Extract the (X, Y) coordinate from the center of the cell holding the provided text.  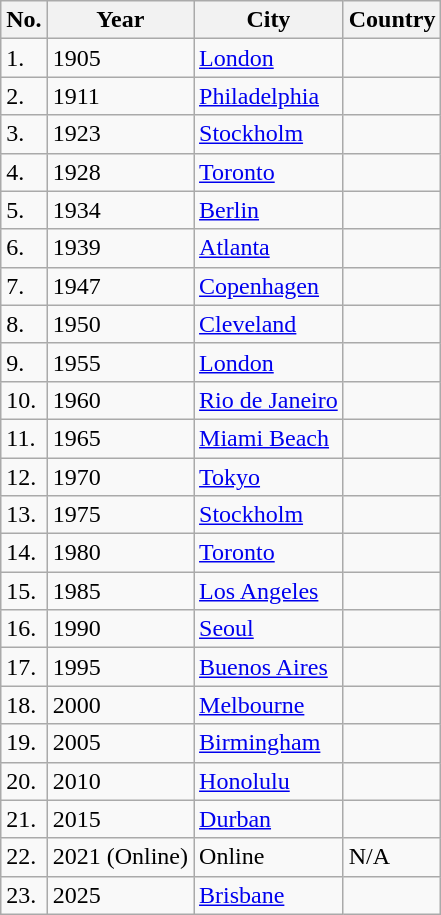
1. (24, 58)
5. (24, 210)
Cleveland (269, 324)
2021 (Online) (120, 857)
Philadelphia (269, 96)
1934 (120, 210)
1911 (120, 96)
1965 (120, 438)
Rio de Janeiro (269, 400)
Seoul (269, 629)
City (269, 20)
1928 (120, 172)
Buenos Aires (269, 667)
1939 (120, 248)
2000 (120, 705)
2. (24, 96)
Miami Beach (269, 438)
12. (24, 477)
Country (392, 20)
8. (24, 324)
1970 (120, 477)
No. (24, 20)
10. (24, 400)
Year (120, 20)
N/A (392, 857)
1950 (120, 324)
Birmingham (269, 743)
1995 (120, 667)
2010 (120, 781)
2025 (120, 895)
13. (24, 515)
16. (24, 629)
22. (24, 857)
14. (24, 553)
Honolulu (269, 781)
1990 (120, 629)
Berlin (269, 210)
Copenhagen (269, 286)
1975 (120, 515)
2015 (120, 819)
9. (24, 362)
Durban (269, 819)
1985 (120, 591)
1960 (120, 400)
Los Angeles (269, 591)
2005 (120, 743)
15. (24, 591)
21. (24, 819)
11. (24, 438)
17. (24, 667)
Melbourne (269, 705)
Atlanta (269, 248)
Tokyo (269, 477)
4. (24, 172)
Brisbane (269, 895)
6. (24, 248)
19. (24, 743)
1980 (120, 553)
7. (24, 286)
1923 (120, 134)
23. (24, 895)
1905 (120, 58)
20. (24, 781)
18. (24, 705)
Online (269, 857)
3. (24, 134)
1955 (120, 362)
1947 (120, 286)
